Pinpoint the cell where the given text exists, returning its [X, Y] midpoint coordinate. 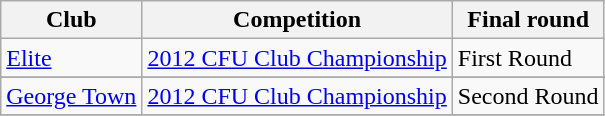
Second Round [528, 96]
Club [72, 20]
Elite [72, 58]
Final round [528, 20]
Competition [297, 20]
George Town [72, 96]
First Round [528, 58]
